Scan for the cell matching the given text and deliver its [X, Y] coordinate at center. 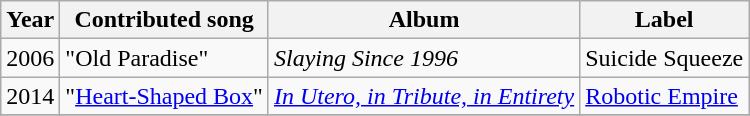
Year [30, 20]
Album [424, 20]
Suicide Squeeze [664, 58]
Robotic Empire [664, 96]
Slaying Since 1996 [424, 58]
Contributed song [164, 20]
"Old Paradise" [164, 58]
2006 [30, 58]
"Heart-Shaped Box" [164, 96]
In Utero, in Tribute, in Entirety [424, 96]
Label [664, 20]
2014 [30, 96]
